Determine the (X, Y) coordinate at the center of the cell enclosing the given text.  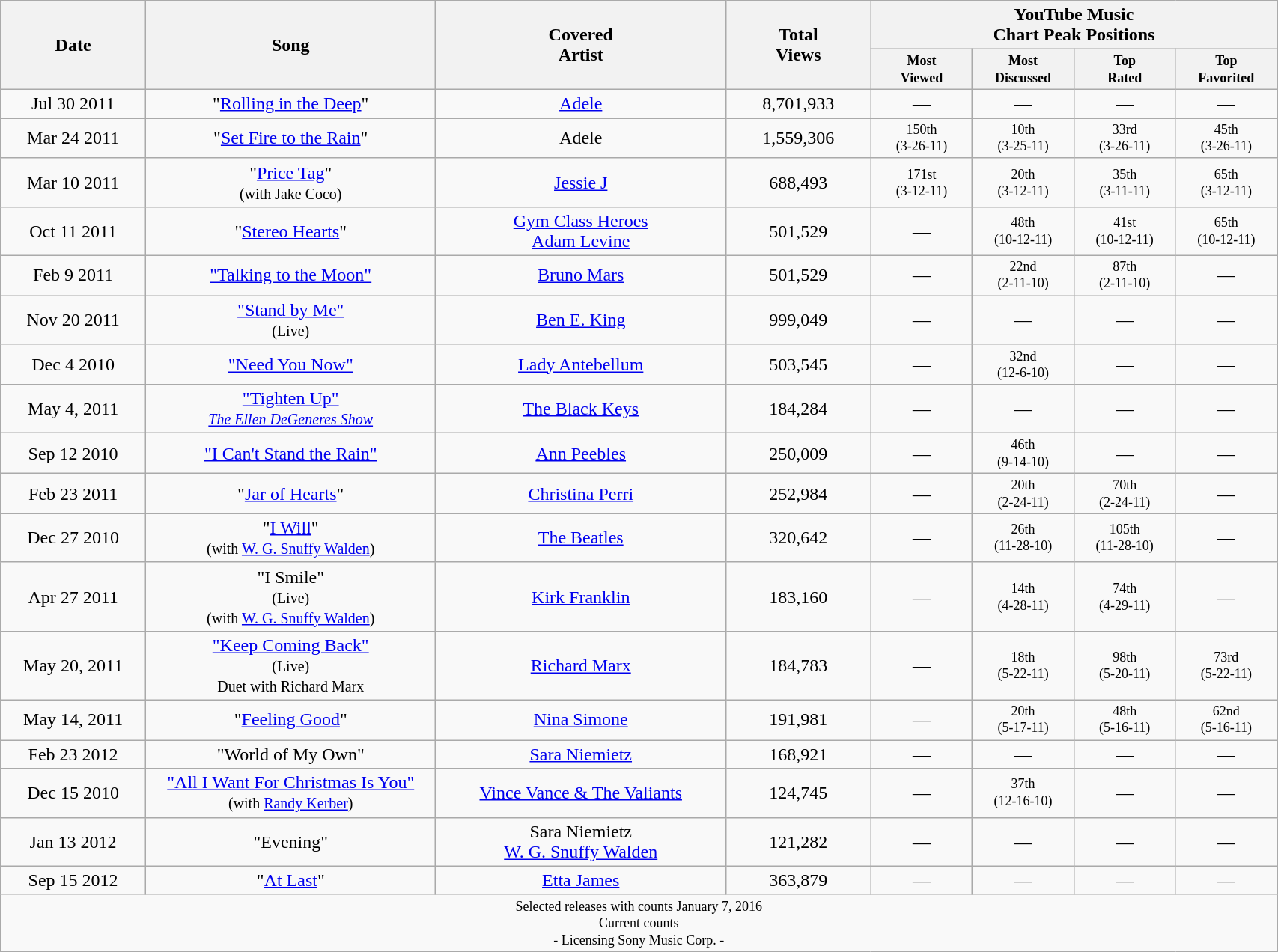
Vince Vance & The Valiants (581, 793)
"I Smile" (Live) (with W. G. Snuffy Walden) (290, 596)
Lady Antebellum (581, 364)
73rd (5-22-11) (1226, 665)
171st (3-12-11) (922, 183)
62nd (5-16-11) (1226, 720)
184,783 (798, 665)
"Jar of Hearts" (290, 493)
70th (2-24-11) (1125, 493)
Dec 4 2010 (73, 364)
Feb 23 2011 (73, 493)
Covered Artist (581, 45)
Kirk Franklin (581, 596)
Oct 11 2011 (73, 231)
1,559,306 (798, 138)
Ann Peebles (581, 454)
"World of My Own" (290, 754)
"I Can't Stand the Rain" (290, 454)
"Price Tag" (with Jake Coco) (290, 183)
"At Last" (290, 880)
105th (11-28-10) (1125, 537)
124,745 (798, 793)
Sara Niemietz W. G. Snuffy Walden (581, 841)
Nina Simone (581, 720)
"Set Fire to the Rain" (290, 138)
The Black Keys (581, 409)
Sep 12 2010 (73, 454)
22nd (2-11-10) (1023, 275)
98th (5-20-11) (1125, 665)
Apr 27 2011 (73, 596)
150th (3-26-11) (922, 138)
The Beatles (581, 537)
Jul 30 2011 (73, 103)
48th (10-12-11) (1023, 231)
"Evening" (290, 841)
320,642 (798, 537)
Bruno Mars (581, 275)
999,049 (798, 320)
14th (4-28-11) (1023, 596)
252,984 (798, 493)
"Feeling Good" (290, 720)
20th (5-17-11) (1023, 720)
Sep 15 2012 (73, 880)
"Rolling in the Deep" (290, 103)
20th (2-24-11) (1023, 493)
Jessie J (581, 183)
Nov 20 2011 (73, 320)
TotalViews (798, 45)
191,981 (798, 720)
Sara Niemietz (581, 754)
48th (5-16-11) (1125, 720)
Selected releases with counts January 7, 2016 Current counts - Licensing Sony Music Corp. - (639, 923)
"Keep Coming Back" (Live) Duet with Richard Marx (290, 665)
Top Favorited (1226, 70)
250,009 (798, 454)
May 20, 2011 (73, 665)
45th (3-26-11) (1226, 138)
"Stand by Me" (Live) (290, 320)
121,282 (798, 841)
Richard Marx (581, 665)
Etta James (581, 880)
"I Will" (with W. G. Snuffy Walden) (290, 537)
"All I Want For Christmas Is You" (with Randy Kerber) (290, 793)
Ben E. King (581, 320)
688,493 (798, 183)
65th (3-12-11) (1226, 183)
Most Discussed (1023, 70)
Mar 10 2011 (73, 183)
"Tighten Up" The Ellen DeGeneres Show (290, 409)
"Talking to the Moon" (290, 275)
10th (3-25-11) (1023, 138)
87th (2-11-10) (1125, 275)
Top Rated (1125, 70)
32nd (12-6-10) (1023, 364)
Feb 23 2012 (73, 754)
363,879 (798, 880)
35th (3-11-11) (1125, 183)
8,701,933 (798, 103)
Dec 15 2010 (73, 793)
20th (3-12-11) (1023, 183)
26th (11-28-10) (1023, 537)
Feb 9 2011 (73, 275)
183,160 (798, 596)
168,921 (798, 754)
Christina Perri (581, 493)
503,545 (798, 364)
"Stereo Hearts" (290, 231)
Most Viewed (922, 70)
33rd (3-26-11) (1125, 138)
Song (290, 45)
41st (10-12-11) (1125, 231)
Dec 27 2010 (73, 537)
18th (5-22-11) (1023, 665)
Mar 24 2011 (73, 138)
Gym Class Heroes Adam Levine (581, 231)
Jan 13 2012 (73, 841)
184,284 (798, 409)
37th (12-16-10) (1023, 793)
74th (4-29-11) (1125, 596)
46th (9-14-10) (1023, 454)
YouTube Music Chart Peak Positions (1074, 25)
65th (10-12-11) (1226, 231)
"Need You Now" (290, 364)
May 14, 2011 (73, 720)
May 4, 2011 (73, 409)
Date (73, 45)
